Search for the cell housing the specified text and yield its (x, y) center coordinate. 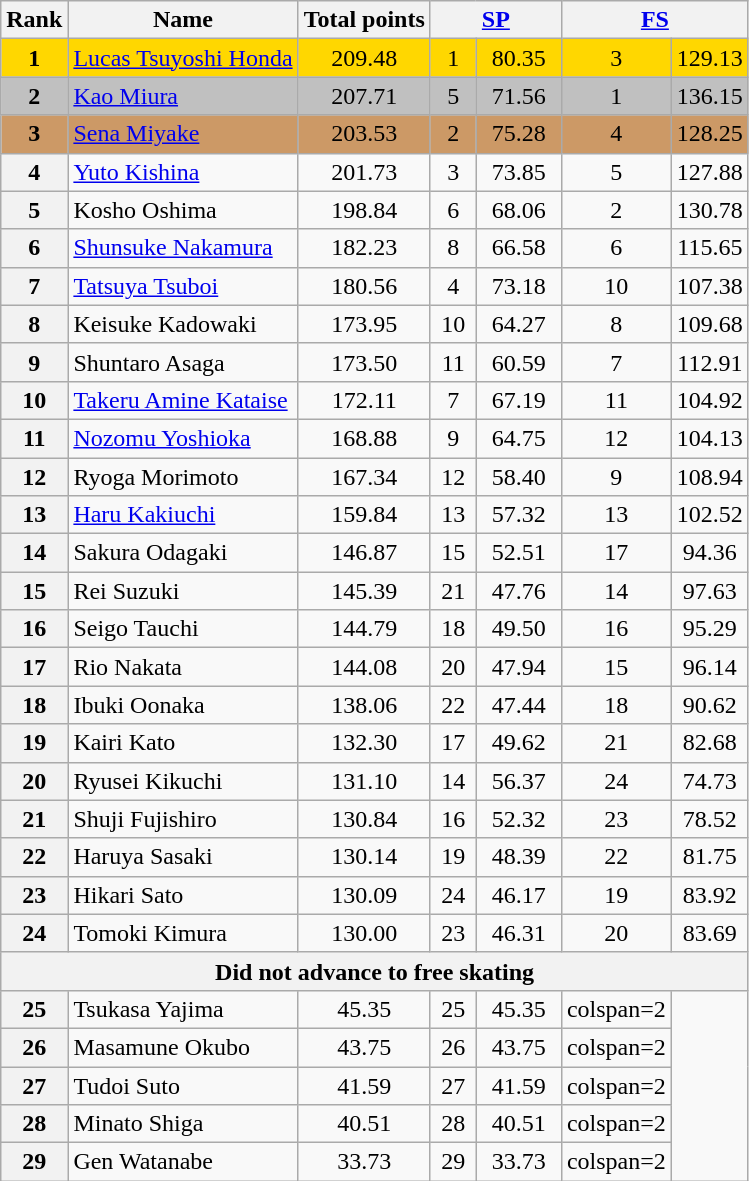
Takeru Amine Kataise (183, 400)
47.94 (518, 667)
130.09 (364, 895)
130.84 (364, 819)
102.52 (710, 515)
198.84 (364, 210)
96.14 (710, 667)
94.36 (710, 553)
Kao Miura (183, 96)
90.62 (710, 705)
138.06 (364, 705)
Rio Nakata (183, 667)
73.85 (518, 172)
46.31 (518, 933)
75.28 (518, 134)
Tatsuya Tsuboi (183, 286)
168.88 (364, 438)
136.15 (710, 96)
207.71 (364, 96)
Ibuki Oonaka (183, 705)
Rei Suzuki (183, 591)
71.56 (518, 96)
74.73 (710, 781)
144.79 (364, 629)
Sena Miyake (183, 134)
132.30 (364, 743)
Shuji Fujishiro (183, 819)
60.59 (518, 362)
64.75 (518, 438)
Tudoi Suto (183, 1085)
Rank (34, 20)
209.48 (364, 58)
203.53 (364, 134)
73.18 (518, 286)
127.88 (710, 172)
83.92 (710, 895)
Haru Kakiuchi (183, 515)
167.34 (364, 477)
Seigo Tauchi (183, 629)
Did not advance to free skating (375, 971)
82.68 (710, 743)
Total points (364, 20)
57.32 (518, 515)
145.39 (364, 591)
180.56 (364, 286)
48.39 (518, 857)
Hikari Sato (183, 895)
Sakura Odagaki (183, 553)
159.84 (364, 515)
Nozomu Yoshioka (183, 438)
Ryusei Kikuchi (183, 781)
112.91 (710, 362)
Ryoga Morimoto (183, 477)
Masamune Okubo (183, 1047)
FS (654, 20)
107.38 (710, 286)
52.51 (518, 553)
115.65 (710, 248)
173.95 (364, 324)
108.94 (710, 477)
Tomoki Kimura (183, 933)
52.32 (518, 819)
182.23 (364, 248)
201.73 (364, 172)
173.50 (364, 362)
49.62 (518, 743)
58.40 (518, 477)
46.17 (518, 895)
Shuntaro Asaga (183, 362)
47.76 (518, 591)
Haruya Sasaki (183, 857)
66.58 (518, 248)
49.50 (518, 629)
83.69 (710, 933)
SP (496, 20)
Kairi Kato (183, 743)
130.14 (364, 857)
Gen Watanabe (183, 1162)
104.13 (710, 438)
Yuto Kishina (183, 172)
64.27 (518, 324)
131.10 (364, 781)
Shunsuke Nakamura (183, 248)
Name (183, 20)
130.00 (364, 933)
47.44 (518, 705)
78.52 (710, 819)
Lucas Tsuyoshi Honda (183, 58)
Minato Shiga (183, 1124)
67.19 (518, 400)
146.87 (364, 553)
Kosho Oshima (183, 210)
144.08 (364, 667)
104.92 (710, 400)
Keisuke Kadowaki (183, 324)
128.25 (710, 134)
97.63 (710, 591)
172.11 (364, 400)
81.75 (710, 857)
80.35 (518, 58)
130.78 (710, 210)
109.68 (710, 324)
68.06 (518, 210)
Tsukasa Yajima (183, 1009)
56.37 (518, 781)
95.29 (710, 629)
129.13 (710, 58)
